Return [x, y] of the center of cell containing provided text 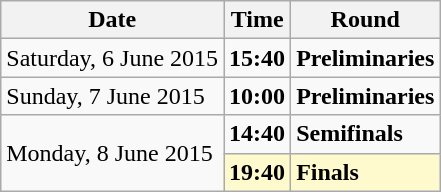
19:40 [258, 172]
Round [366, 20]
Finals [366, 172]
14:40 [258, 134]
10:00 [258, 96]
Date [112, 20]
Monday, 8 June 2015 [112, 153]
Time [258, 20]
Saturday, 6 June 2015 [112, 58]
Sunday, 7 June 2015 [112, 96]
Semifinals [366, 134]
15:40 [258, 58]
